Find where the given text appears and provide that cell's center as [X, Y] coordinate. 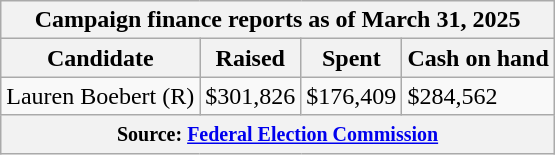
$284,562 [478, 96]
Cash on hand [478, 58]
Spent [352, 58]
Candidate [100, 58]
Source: Federal Election Commission [278, 134]
Campaign finance reports as of March 31, 2025 [278, 20]
$176,409 [352, 96]
Lauren Boebert (R) [100, 96]
$301,826 [250, 96]
Raised [250, 58]
